Extract the [X, Y] coordinate from the center of the cell holding the provided text.  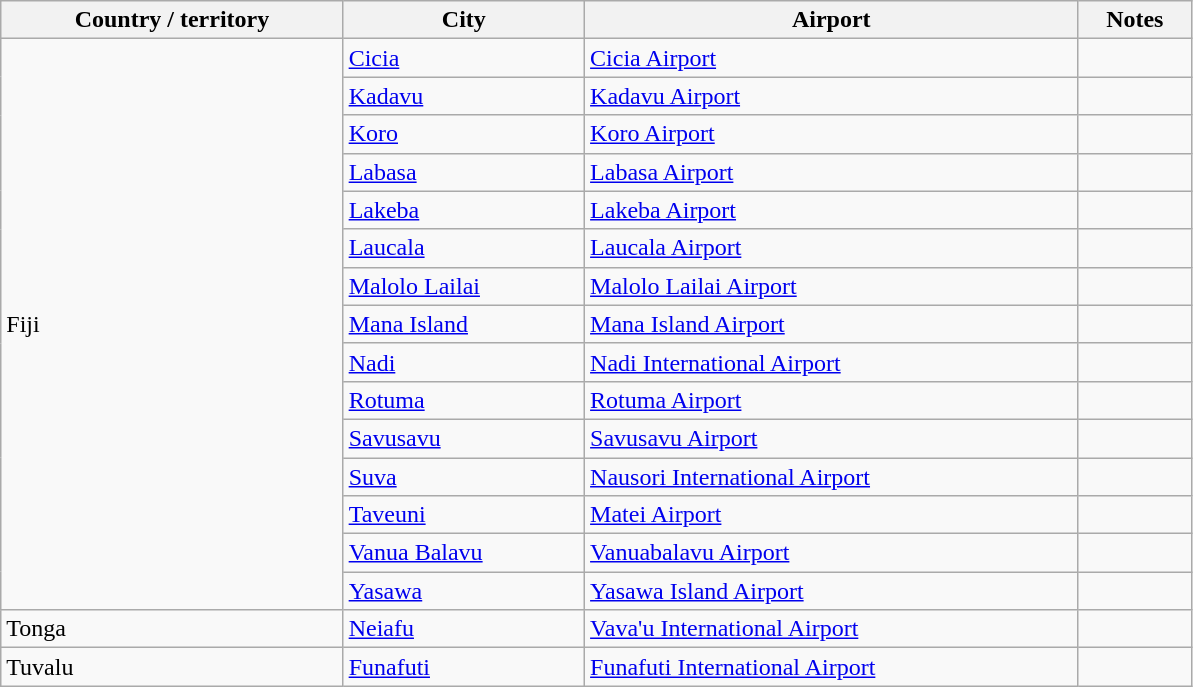
Cicia Airport [832, 58]
Tonga [172, 629]
Taveuni [464, 515]
Savusavu Airport [832, 438]
Country / territory [172, 20]
Tuvalu [172, 667]
Funafuti [464, 667]
Notes [1135, 20]
Kadavu [464, 96]
Rotuma Airport [832, 400]
Koro Airport [832, 134]
Laucala Airport [832, 248]
Nausori International Airport [832, 477]
Mana Island Airport [832, 324]
Malolo Lailai [464, 286]
Lakeba Airport [832, 210]
Suva [464, 477]
Lakeba [464, 210]
Koro [464, 134]
Mana Island [464, 324]
Savusavu [464, 438]
Cicia [464, 58]
Neiafu [464, 629]
Labasa [464, 172]
Rotuma [464, 400]
Laucala [464, 248]
Yasawa [464, 591]
Vanuabalavu Airport [832, 553]
Funafuti International Airport [832, 667]
Fiji [172, 324]
Vava'u International Airport [832, 629]
Kadavu Airport [832, 96]
City [464, 20]
Malolo Lailai Airport [832, 286]
Nadi International Airport [832, 362]
Labasa Airport [832, 172]
Matei Airport [832, 515]
Airport [832, 20]
Vanua Balavu [464, 553]
Yasawa Island Airport [832, 591]
Nadi [464, 362]
